Extract the (x, y) coordinate from the center of the cell holding the provided text.  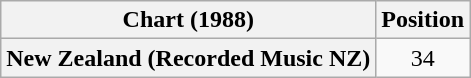
Chart (1988) (188, 20)
Position (423, 20)
New Zealand (Recorded Music NZ) (188, 58)
34 (423, 58)
